Return [x, y] of the center of cell containing provided text 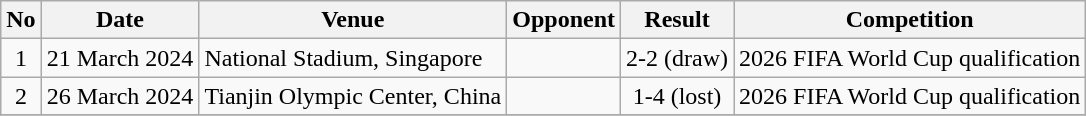
Date [120, 20]
1-4 (lost) [678, 96]
Result [678, 20]
1 [21, 58]
2 [21, 96]
2-2 (draw) [678, 58]
26 March 2024 [120, 96]
Competition [910, 20]
Opponent [564, 20]
21 March 2024 [120, 58]
Tianjin Olympic Center, China [353, 96]
National Stadium, Singapore [353, 58]
No [21, 20]
Venue [353, 20]
